Search for the cell housing the specified text and yield its (x, y) center coordinate. 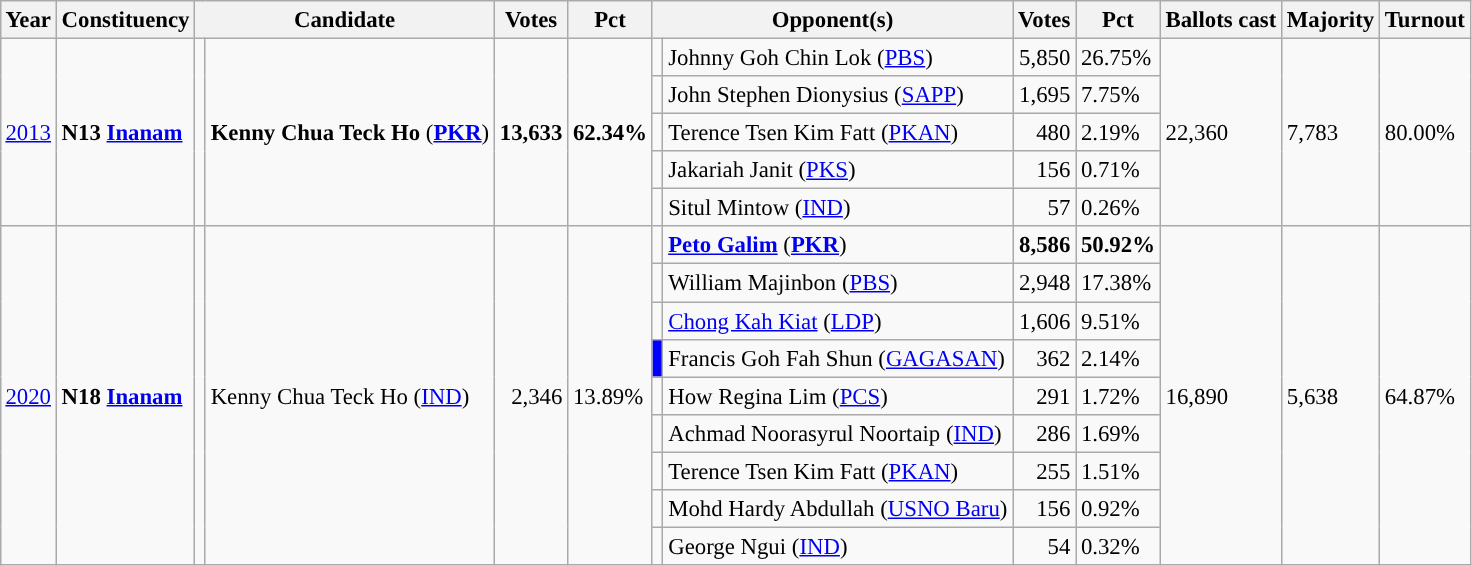
8,586 (1044, 245)
Peto Galim (PKR) (838, 245)
John Stephen Dionysius (SAPP) (838, 95)
How Regina Lim (PCS) (838, 396)
Ballots cast (1220, 20)
William Majinbon (PBS) (838, 283)
0.92% (1118, 508)
57 (1044, 208)
2,346 (530, 395)
Majority (1331, 20)
Candidate (345, 20)
Kenny Chua Teck Ho (IND) (350, 395)
George Ngui (IND) (838, 546)
286 (1044, 433)
Situl Mintow (IND) (838, 208)
0.71% (1118, 170)
7,783 (1331, 132)
13,633 (530, 132)
5,850 (1044, 57)
17.38% (1118, 283)
0.32% (1118, 546)
9.51% (1118, 321)
1.69% (1118, 433)
1,606 (1044, 321)
62.34% (610, 132)
26.75% (1118, 57)
2020 (28, 395)
Francis Goh Fah Shun (GAGASAN) (838, 358)
54 (1044, 546)
64.87% (1424, 395)
2013 (28, 132)
Turnout (1424, 20)
Kenny Chua Teck Ho (PKR) (350, 132)
13.89% (610, 395)
7.75% (1118, 95)
50.92% (1118, 245)
Year (28, 20)
2.14% (1118, 358)
1,695 (1044, 95)
Johnny Goh Chin Lok (PBS) (838, 57)
2.19% (1118, 133)
N13 Inanam (125, 132)
1.51% (1118, 471)
2,948 (1044, 283)
255 (1044, 471)
Opponent(s) (832, 20)
Chong Kah Kiat (LDP) (838, 321)
Achmad Noorasyrul Noortaip (IND) (838, 433)
Jakariah Janit (PKS) (838, 170)
16,890 (1220, 395)
1.72% (1118, 396)
0.26% (1118, 208)
Mohd Hardy Abdullah (USNO Baru) (838, 508)
80.00% (1424, 132)
480 (1044, 133)
291 (1044, 396)
362 (1044, 358)
Constituency (125, 20)
5,638 (1331, 395)
N18 Inanam (125, 395)
22,360 (1220, 132)
